Pinpoint the cell where the given text exists, returning its (x, y) midpoint coordinate. 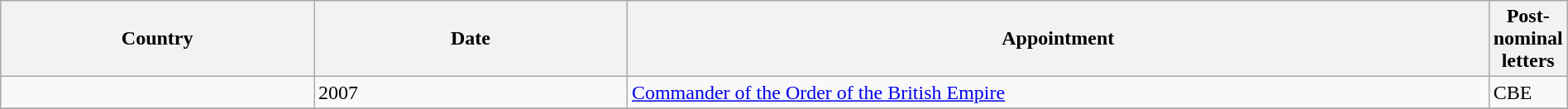
Country (157, 39)
Post-nominal letters (1528, 39)
Appointment (1058, 39)
Date (471, 39)
CBE (1528, 92)
2007 (471, 92)
Commander of the Order of the British Empire (1058, 92)
